Return the (X, Y) coordinate for the center point of the cell that contains the specified text.  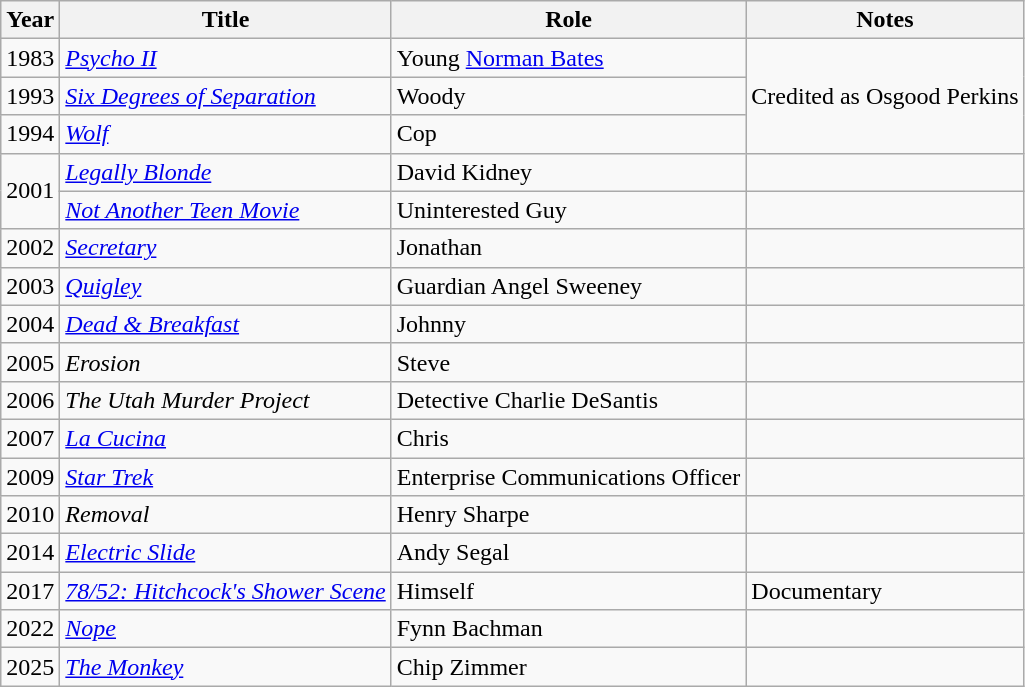
Psycho II (226, 58)
2003 (30, 286)
Chip Zimmer (568, 667)
Credited as Osgood Perkins (885, 96)
2005 (30, 362)
2010 (30, 515)
2009 (30, 477)
Quigley (226, 286)
Himself (568, 591)
2025 (30, 667)
Removal (226, 515)
Wolf (226, 134)
Andy Segal (568, 553)
Steve (568, 362)
Star Trek (226, 477)
The Utah Murder Project (226, 400)
David Kidney (568, 172)
Nope (226, 629)
2006 (30, 400)
2017 (30, 591)
Fynn Bachman (568, 629)
Enterprise Communications Officer (568, 477)
Henry Sharpe (568, 515)
2002 (30, 248)
Secretary (226, 248)
Role (568, 20)
Young Norman Bates (568, 58)
2001 (30, 191)
Guardian Angel Sweeney (568, 286)
Title (226, 20)
Erosion (226, 362)
La Cucina (226, 438)
2022 (30, 629)
1983 (30, 58)
Notes (885, 20)
2004 (30, 324)
Chris (568, 438)
Six Degrees of Separation (226, 96)
Legally Blonde (226, 172)
Cop (568, 134)
Dead & Breakfast (226, 324)
Not Another Teen Movie (226, 210)
Detective Charlie DeSantis (568, 400)
Year (30, 20)
1994 (30, 134)
Electric Slide (226, 553)
Woody (568, 96)
1993 (30, 96)
2007 (30, 438)
Jonathan (568, 248)
78/52: Hitchcock's Shower Scene (226, 591)
Documentary (885, 591)
2014 (30, 553)
The Monkey (226, 667)
Uninterested Guy (568, 210)
Johnny (568, 324)
